Find where the given text appears and provide that cell's center as [x, y] coordinate. 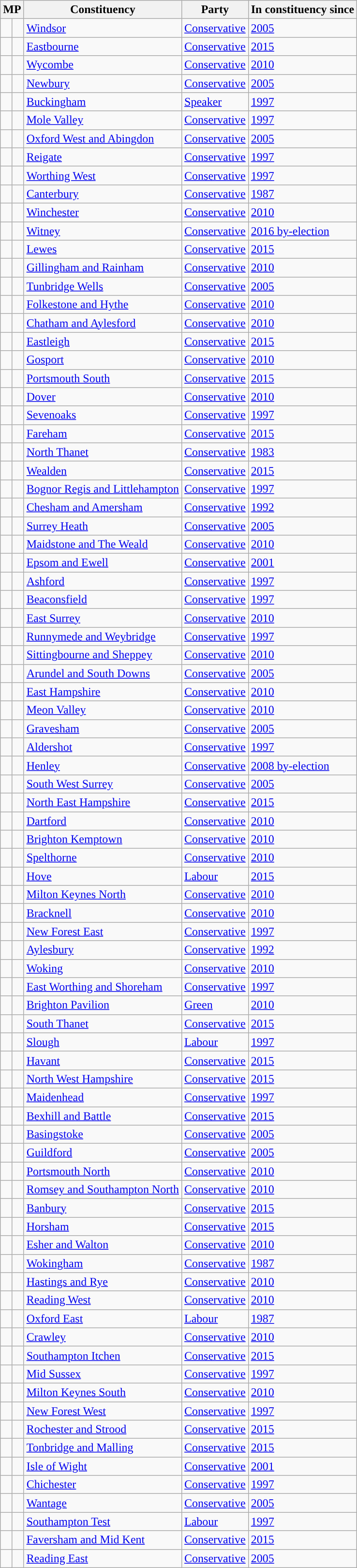
Sevenoaks [103, 415]
Slough [103, 1042]
East Hampshire [103, 692]
North East Hampshire [103, 802]
Constituency [103, 10]
1983 [302, 452]
Guildford [103, 1153]
Hove [103, 876]
Chichester [103, 1485]
Folkestone and Hythe [103, 305]
Beaconsfield [103, 600]
Southampton Itchen [103, 1355]
Woking [103, 968]
Wokingham [103, 1263]
Arundel and South Downs [103, 673]
2008 by-election [302, 765]
Winchester [103, 212]
Chesham and Amersham [103, 507]
Tonbridge and Malling [103, 1448]
Milton Keynes South [103, 1392]
Speaker [215, 102]
Portsmouth South [103, 378]
Hastings and Rye [103, 1282]
Eastbourne [103, 47]
Ashford [103, 581]
Basingstoke [103, 1134]
Romsey and Southampton North [103, 1190]
New Forest East [103, 931]
North West Hampshire [103, 1079]
Portsmouth North [103, 1171]
Wantage [103, 1503]
Chatham and Aylesford [103, 323]
Witney [103, 231]
Oxford East [103, 1319]
Green [215, 1005]
Sittingbourne and Sheppey [103, 655]
Gosport [103, 360]
Reigate [103, 157]
Wealden [103, 470]
Crawley [103, 1337]
Epsom and Ewell [103, 563]
Milton Keynes North [103, 895]
Meon Valley [103, 710]
Worthing West [103, 175]
Lewes [103, 249]
Mole Valley [103, 120]
Wycombe [103, 65]
Brighton Kemptown [103, 839]
Dover [103, 397]
East Worthing and Shoreham [103, 987]
Brighton Pavilion [103, 1005]
Aylesbury [103, 950]
Oxford West and Abingdon [103, 139]
Tunbridge Wells [103, 286]
Buckingham [103, 102]
Newbury [103, 83]
Mid Sussex [103, 1374]
North Thanet [103, 452]
Surrey Heath [103, 526]
2016 by-election [302, 231]
Maidstone and The Weald [103, 544]
Faversham and Mid Kent [103, 1540]
Eastleigh [103, 342]
South West Surrey [103, 784]
Canterbury [103, 194]
Gravesham [103, 729]
Henley [103, 765]
Maidenhead [103, 1097]
Banbury [103, 1208]
Party [215, 10]
East Surrey [103, 618]
Bognor Regis and Littlehampton [103, 489]
New Forest West [103, 1411]
Gillingham and Rainham [103, 268]
Spelthorne [103, 858]
Aldershot [103, 747]
Windsor [103, 28]
Horsham [103, 1226]
Rochester and Strood [103, 1429]
Bexhill and Battle [103, 1116]
Southampton Test [103, 1521]
Bracknell [103, 913]
Isle of Wight [103, 1466]
Esher and Walton [103, 1245]
Havant [103, 1060]
Fareham [103, 434]
South Thanet [103, 1024]
Reading East [103, 1558]
Reading West [103, 1300]
Dartford [103, 821]
In constituency since [302, 10]
MP [12, 10]
Runnymede and Weybridge [103, 637]
